Pinpoint the cell where the given text exists, returning its [X, Y] midpoint coordinate. 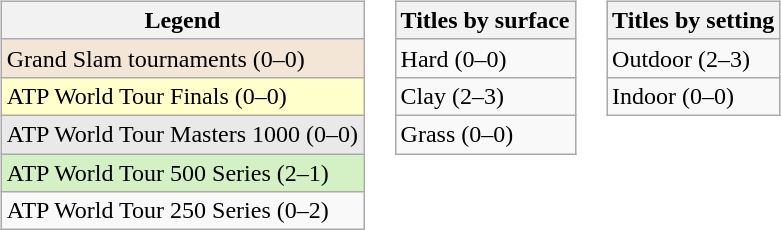
Grand Slam tournaments (0–0) [182, 58]
Grass (0–0) [485, 134]
Hard (0–0) [485, 58]
ATP World Tour Finals (0–0) [182, 96]
Titles by setting [694, 20]
ATP World Tour 500 Series (2–1) [182, 173]
Outdoor (2–3) [694, 58]
Clay (2–3) [485, 96]
Indoor (0–0) [694, 96]
ATP World Tour 250 Series (0–2) [182, 211]
Titles by surface [485, 20]
ATP World Tour Masters 1000 (0–0) [182, 134]
Legend [182, 20]
